For the text-containing cell, return its midpoint in (X, Y) coordinate format. 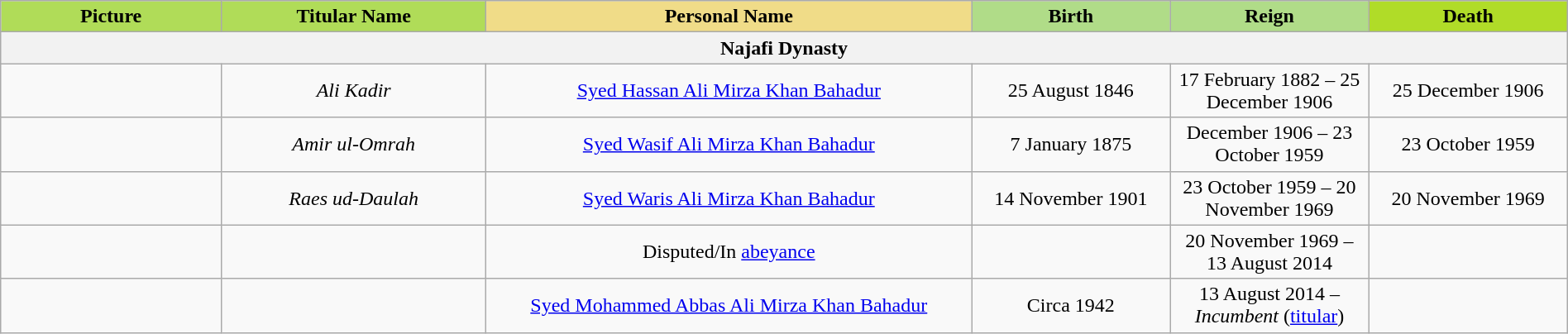
Picture (111, 17)
Najafi Dynasty (784, 48)
20 November 1969 (1468, 198)
Raes ud-Daulah (354, 198)
Syed Waris Ali Mirza Khan Bahadur (729, 198)
13 August 2014 – Incumbent (titular) (1269, 306)
25 August 1846 (1071, 91)
25 December 1906 (1468, 91)
December 1906 – 23 October 1959 (1269, 144)
Amir ul-Omrah (354, 144)
Syed Mohammed Abbas Ali Mirza Khan Bahadur (729, 306)
Ali Kadir (354, 91)
Reign (1269, 17)
23 October 1959 – 20 November 1969 (1269, 198)
Circa 1942 (1071, 306)
Personal Name (729, 17)
7 January 1875 (1071, 144)
Birth (1071, 17)
20 November 1969 – 13 August 2014 (1269, 251)
14 November 1901 (1071, 198)
Disputed/In abeyance (729, 251)
Syed Wasif Ali Mirza Khan Bahadur (729, 144)
Syed Hassan Ali Mirza Khan Bahadur (729, 91)
17 February 1882 – 25 December 1906 (1269, 91)
Death (1468, 17)
23 October 1959 (1468, 144)
Titular Name (354, 17)
